Scan for the cell matching the given text and deliver its (x, y) coordinate at center. 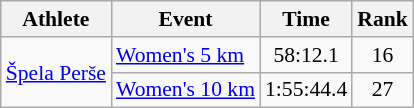
Athlete (56, 19)
58:12.1 (306, 55)
16 (382, 55)
Event (186, 19)
1:55:44.4 (306, 90)
Women's 10 km (186, 90)
27 (382, 90)
Špela Perše (56, 72)
Time (306, 19)
Rank (382, 19)
Women's 5 km (186, 55)
